Output the (X, Y) coordinate of the center of the cell containing the given text.  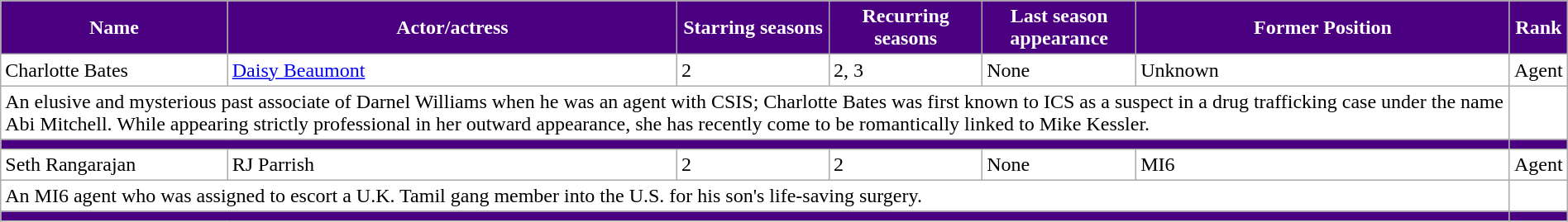
Recurring seasons (906, 28)
RJ Parrish (452, 164)
Name (114, 28)
Starring seasons (753, 28)
Seth Rangarajan (114, 164)
2, 3 (906, 70)
Last season appearance (1059, 28)
Actor/actress (452, 28)
Charlotte Bates (114, 70)
Rank (1538, 28)
An MI6 agent who was assigned to escort a U.K. Tamil gang member into the U.S. for his son's life-saving surgery. (756, 196)
Former Position (1323, 28)
Unknown (1323, 70)
Daisy Beaumont (452, 70)
MI6 (1323, 164)
